From the cell containing the given text, extract its center point as (x, y) coordinate. 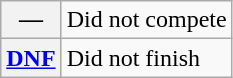
— (31, 20)
DNF (31, 58)
Did not compete (146, 20)
Did not finish (146, 58)
